Output the (X, Y) coordinate of the center of the cell containing the given text.  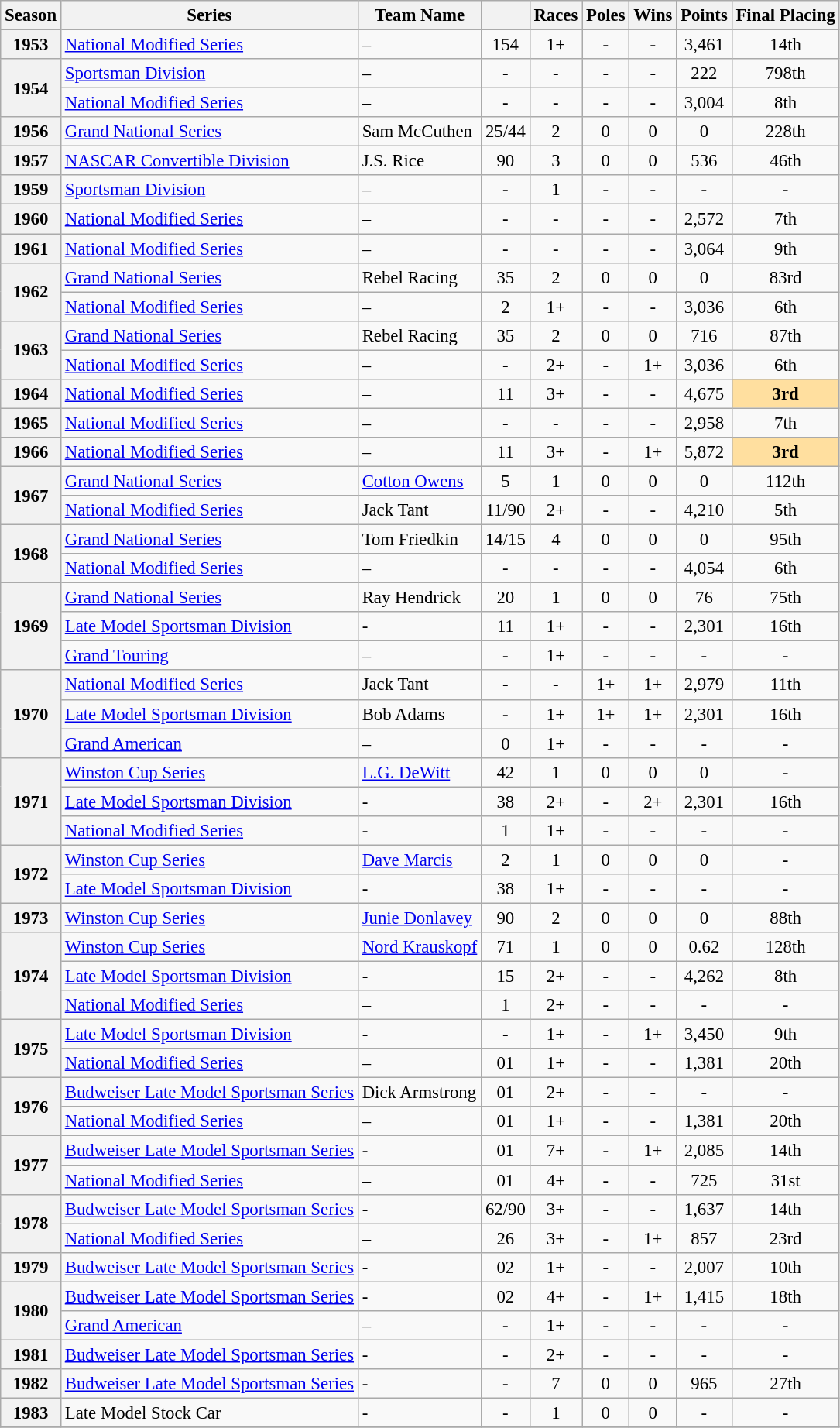
2,958 (705, 423)
76 (705, 598)
1977 (31, 1165)
31st (785, 1180)
1965 (31, 423)
Cotton Owens (420, 481)
1960 (31, 219)
4,262 (705, 977)
222 (705, 74)
0.62 (705, 947)
1983 (31, 1413)
2,979 (705, 685)
1954 (31, 88)
3,064 (705, 249)
1971 (31, 801)
88th (785, 918)
11th (785, 685)
1,415 (705, 1296)
10th (785, 1267)
42 (506, 772)
5,872 (705, 452)
Dick Armstrong (420, 1093)
1963 (31, 350)
Bob Adams (420, 714)
7+ (556, 1151)
1973 (31, 918)
75th (785, 598)
1975 (31, 1049)
1970 (31, 714)
NASCAR Convertible Division (209, 161)
154 (506, 45)
L.G. DeWitt (420, 772)
71 (506, 947)
228th (785, 132)
7 (556, 1384)
25/44 (506, 132)
Junie Donlavey (420, 918)
Points (705, 15)
725 (705, 1180)
5th (785, 510)
Wins (653, 15)
26 (506, 1238)
1979 (31, 1267)
Races (556, 15)
Team Name (420, 15)
2,085 (705, 1151)
4,054 (705, 568)
1968 (31, 554)
Dave Marcis (420, 860)
1957 (31, 161)
2,572 (705, 219)
11/90 (506, 510)
112th (785, 481)
Late Model Stock Car (209, 1413)
18th (785, 1296)
1976 (31, 1107)
Ray Hendrick (420, 598)
857 (705, 1238)
4,675 (705, 394)
Nord Krauskopf (420, 947)
3,004 (705, 103)
Series (209, 15)
536 (705, 161)
1974 (31, 976)
Final Placing (785, 15)
1966 (31, 452)
Sam McCuthen (420, 132)
798th (785, 74)
1956 (31, 132)
4,210 (705, 510)
5 (506, 481)
46th (785, 161)
1953 (31, 45)
1982 (31, 1384)
Grand Touring (209, 656)
128th (785, 947)
15 (506, 977)
1981 (31, 1354)
1959 (31, 190)
23rd (785, 1238)
95th (785, 540)
27th (785, 1384)
4 (556, 540)
1969 (31, 627)
716 (705, 335)
14/15 (506, 540)
1967 (31, 496)
62/90 (506, 1209)
J.S. Rice (420, 161)
87th (785, 335)
965 (705, 1384)
1964 (31, 394)
3,450 (705, 1035)
1978 (31, 1224)
1962 (31, 291)
1,637 (705, 1209)
3,461 (705, 45)
1980 (31, 1310)
Tom Friedkin (420, 540)
Season (31, 15)
1972 (31, 874)
83rd (785, 277)
20 (506, 598)
3 (556, 161)
1961 (31, 249)
2,007 (705, 1267)
Poles (605, 15)
